Output the [X, Y] coordinate of the center of the cell containing the given text.  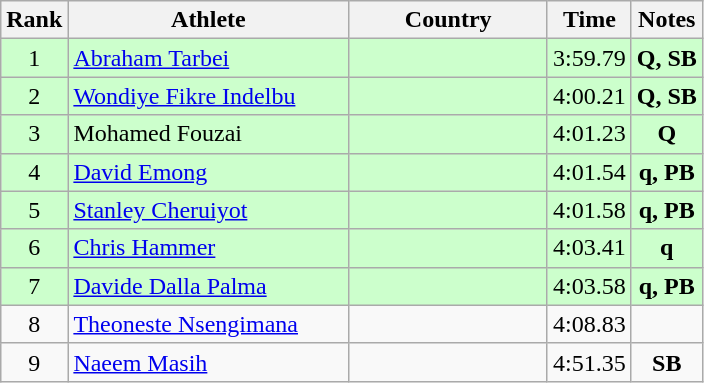
David Emong [208, 172]
Rank [34, 20]
4:03.41 [589, 248]
4 [34, 172]
Theoneste Nsengimana [208, 324]
4:08.83 [589, 324]
4:00.21 [589, 96]
Abraham Tarbei [208, 58]
4:01.23 [589, 134]
8 [34, 324]
Notes [666, 20]
5 [34, 210]
Athlete [208, 20]
Chris Hammer [208, 248]
Wondiye Fikre Indelbu [208, 96]
4:51.35 [589, 362]
SB [666, 362]
7 [34, 286]
Naeem Masih [208, 362]
1 [34, 58]
4:03.58 [589, 286]
4:01.58 [589, 210]
2 [34, 96]
Country [448, 20]
Mohamed Fouzai [208, 134]
9 [34, 362]
4:01.54 [589, 172]
Q [666, 134]
Stanley Cheruiyot [208, 210]
3:59.79 [589, 58]
Davide Dalla Palma [208, 286]
Time [589, 20]
6 [34, 248]
q [666, 248]
3 [34, 134]
